Return the (X, Y) coordinate for the center point of the cell that contains the specified text.  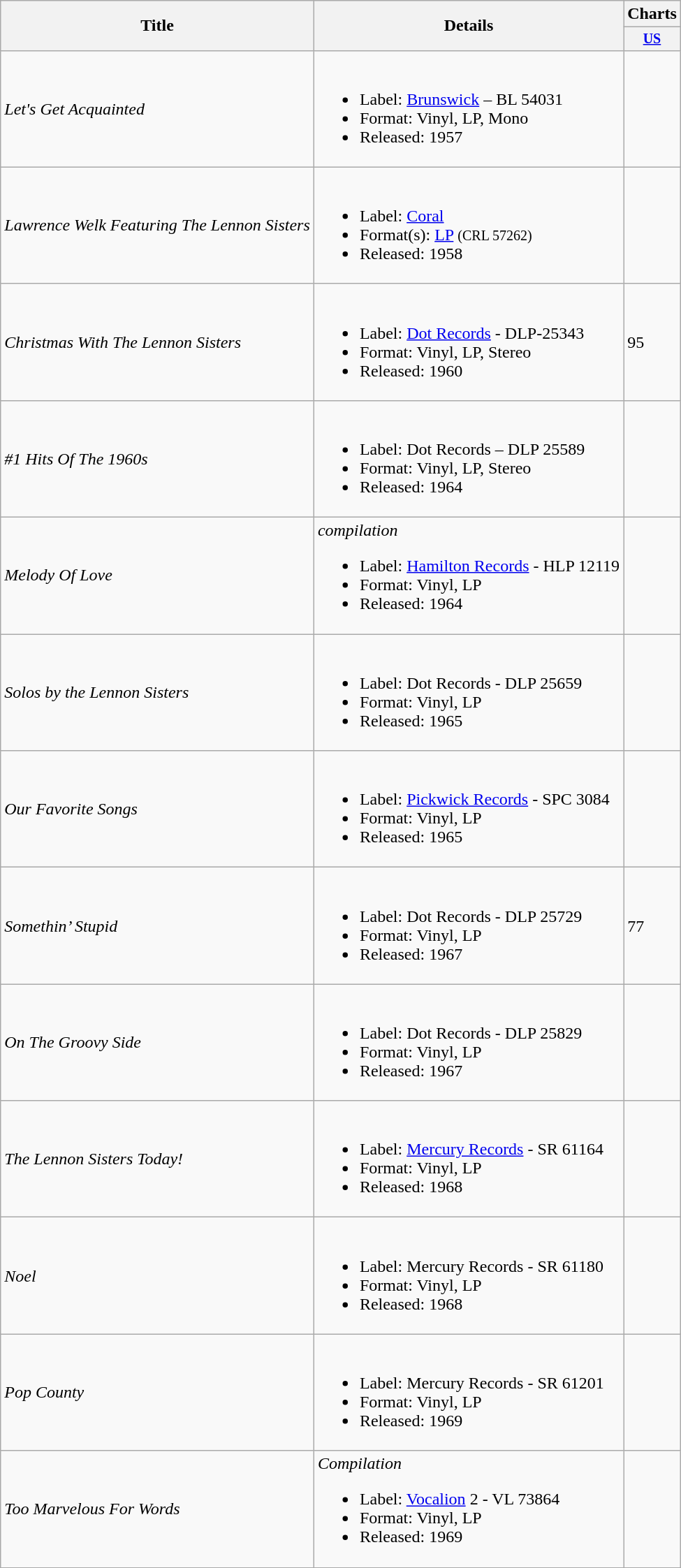
Label: Dot Records – DLP 25589Format: Vinyl, LP, StereoReleased: 1964 (468, 458)
Christmas With The Lennon Sisters (158, 342)
On The Groovy Side (158, 1042)
Label: Dot Records - DLP-25343Format: Vinyl, LP, StereoReleased: 1960 (468, 342)
Label: Mercury Records - SR 61164Format: Vinyl, LPReleased: 1968 (468, 1159)
Label: Mercury Records - SR 61180Format: Vinyl, LPReleased: 1968 (468, 1275)
Pop County (158, 1393)
Title (158, 26)
Details (468, 26)
Charts (652, 14)
Label: Dot Records - DLP 25829Format: Vinyl, LPReleased: 1967 (468, 1042)
Solos by the Lennon Sisters (158, 693)
Label: CoralFormat(s): LP (CRL 57262)Released: 1958 (468, 225)
77 (652, 926)
Label: Dot Records - DLP 25729Format: Vinyl, LPReleased: 1967 (468, 926)
Label: Pickwick Records - SPC 3084Format: Vinyl, LPReleased: 1965 (468, 809)
CompilationLabel: Vocalion 2 - VL 73864Format: Vinyl, LPReleased: 1969 (468, 1509)
Lawrence Welk Featuring The Lennon Sisters (158, 225)
Noel (158, 1275)
95 (652, 342)
US (652, 39)
Somethin’ Stupid (158, 926)
Label: Dot Records - DLP 25659Format: Vinyl, LPReleased: 1965 (468, 693)
Melody Of Love (158, 576)
compilationLabel: Hamilton Records - HLP 12119Format: Vinyl, LPReleased: 1964 (468, 576)
Let's Get Acquainted (158, 109)
Our Favorite Songs (158, 809)
#1 Hits Of The 1960s (158, 458)
Label: Brunswick – BL 54031Format: Vinyl, LP, MonoReleased: 1957 (468, 109)
Label: Mercury Records - SR 61201Format: Vinyl, LPReleased: 1969 (468, 1393)
Too Marvelous For Words (158, 1509)
The Lennon Sisters Today! (158, 1159)
